Locate the cell with the specified text and output its [x, y] center coordinate. 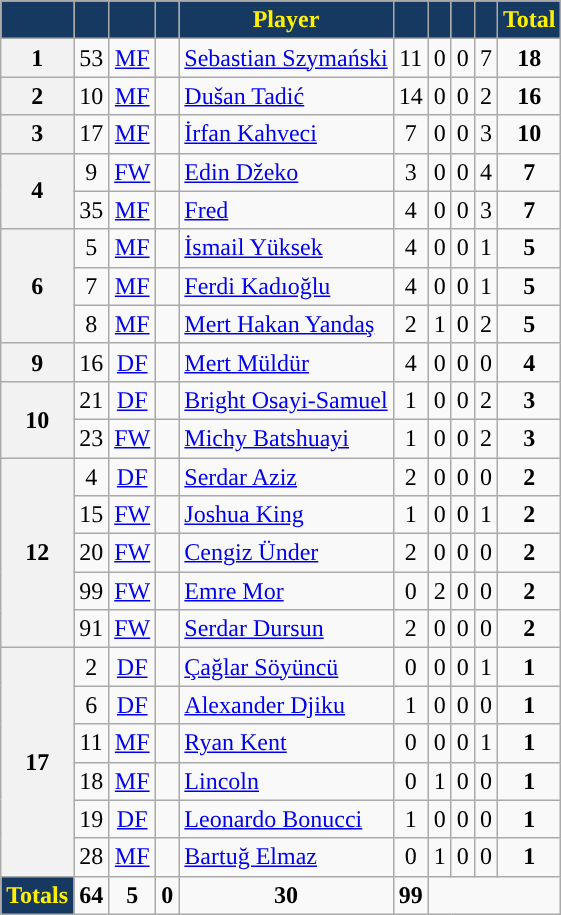
Emre Mor [286, 591]
Fred [286, 210]
64 [92, 895]
53 [92, 58]
8 [92, 324]
İrfan Kahveci [286, 134]
Ryan Kent [286, 743]
Serdar Dursun [286, 629]
Total [529, 20]
Çağlar Söyüncü [286, 667]
Player [286, 20]
Leonardo Bonucci [286, 819]
Serdar Aziz [286, 477]
35 [92, 210]
20 [92, 553]
12 [38, 553]
Michy Batshuayi [286, 438]
Cengiz Ünder [286, 553]
Bartuğ Elmaz [286, 857]
21 [92, 400]
15 [92, 515]
14 [410, 96]
Alexander Djiku [286, 705]
Mert Hakan Yandaş [286, 324]
Bright Osayi-Samuel [286, 400]
Lincoln [286, 781]
Totals [38, 895]
91 [92, 629]
19 [92, 819]
30 [286, 895]
Mert Müldür [286, 362]
Joshua King [286, 515]
Edin Džeko [286, 172]
Dušan Tadić [286, 96]
Sebastian Szymański [286, 58]
28 [92, 857]
23 [92, 438]
İsmail Yüksek [286, 248]
Ferdi Kadıoğlu [286, 286]
